Extract the [x, y] coordinate from the center of the cell holding the provided text.  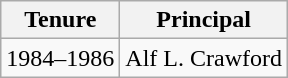
1984–1986 [60, 58]
Alf L. Crawford [204, 58]
Tenure [60, 20]
Principal [204, 20]
